Capture the cell that displays the provided text and extract its (X, Y) central coordinate. 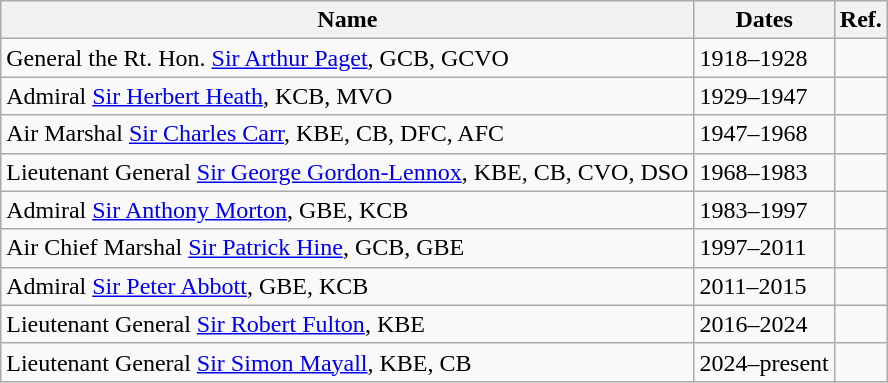
Lieutenant General Sir Simon Mayall, KBE, CB (348, 362)
Lieutenant General Sir Robert Fulton, KBE (348, 324)
General the Rt. Hon. Sir Arthur Paget, GCB, GCVO (348, 58)
2024–present (764, 362)
1983–1997 (764, 210)
Admiral Sir Anthony Morton, GBE, KCB (348, 210)
2016–2024 (764, 324)
1968–1983 (764, 172)
Admiral Sir Peter Abbott, GBE, KCB (348, 286)
Ref. (860, 20)
Lieutenant General Sir George Gordon-Lennox, KBE, CB, CVO, DSO (348, 172)
Dates (764, 20)
1997–2011 (764, 248)
Air Marshal Sir Charles Carr, KBE, CB, DFC, AFC (348, 134)
1918–1928 (764, 58)
Air Chief Marshal Sir Patrick Hine, GCB, GBE (348, 248)
Name (348, 20)
2011–2015 (764, 286)
1929–1947 (764, 96)
1947–1968 (764, 134)
Admiral Sir Herbert Heath, KCB, MVO (348, 96)
